Search for the cell housing the specified text and yield its (x, y) center coordinate. 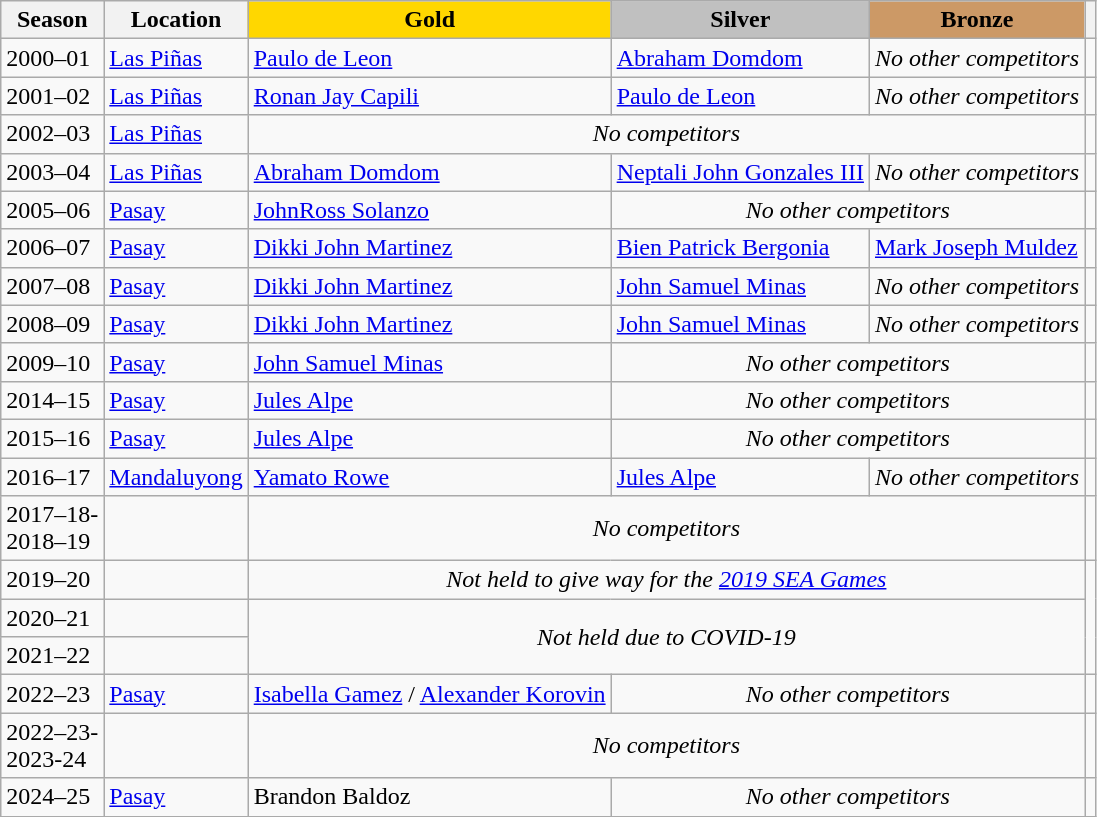
Not held to give way for the 2019 SEA Games (666, 580)
2003–04 (52, 172)
2021–22 (52, 656)
Brandon Baldoz (430, 797)
2001–02 (52, 96)
Neptali John Gonzales III (740, 172)
Gold (430, 20)
2016–17 (52, 477)
2024–25 (52, 797)
Silver (740, 20)
Bien Patrick Bergonia (740, 248)
2014–15 (52, 400)
Ronan Jay Capili (430, 96)
JohnRoss Solanzo (430, 210)
Not held due to COVID-19 (666, 637)
2019–20 (52, 580)
2005–06 (52, 210)
2008–09 (52, 324)
2007–08 (52, 286)
2020–21 (52, 618)
2006–07 (52, 248)
2009–10 (52, 362)
2022–23 (52, 694)
2015–16 (52, 438)
Location (176, 20)
Yamato Rowe (430, 477)
2000–01 (52, 58)
2022–23-2023-24 (52, 746)
Season (52, 20)
Mandaluyong (176, 477)
Isabella Gamez / Alexander Korovin (430, 694)
Bronze (976, 20)
2017–18-2018–19 (52, 528)
2002–03 (52, 134)
Mark Joseph Muldez (976, 248)
